Return (X, Y) of the center of cell containing provided text 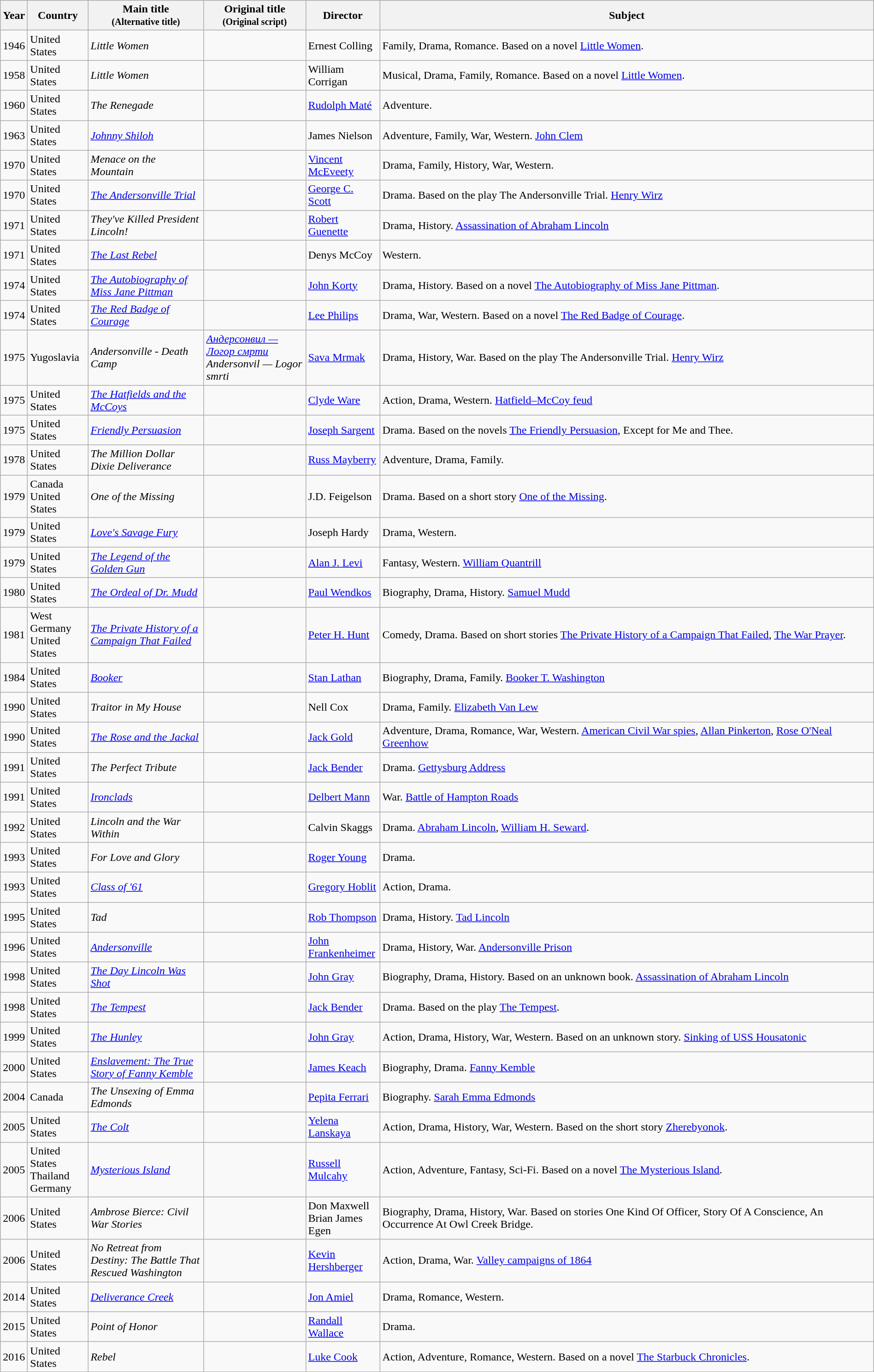
No Retreat from Destiny: The Battle That Rescued Washington (146, 1260)
Drama, Family, History, War, Western. (627, 165)
Drama. Gettysburg Address (627, 767)
Booker (146, 677)
The Autobiography of Miss Jane Pittman (146, 285)
Rebel (146, 1357)
Family, Drama, Romance. Based on a novel Little Women. (627, 45)
The Unsexing of Emma Edmonds (146, 1097)
Original title(Original script) (254, 16)
Main title(Alternative title) (146, 16)
Action, Drama. (627, 887)
Jack Gold (343, 737)
Nell Cox (343, 707)
Gregory Hoblit (343, 887)
2000 (14, 1067)
1958 (14, 76)
J.D. Feigelson (343, 496)
Johnny Shiloh (146, 135)
Action, Drama, Western. Hatfield–McCoy feud (627, 400)
Year (14, 16)
Paul Wendkos (343, 593)
1996 (14, 948)
The Legend of the Golden Gun (146, 562)
The Last Rebel (146, 255)
James Keach (343, 1067)
Biography, Drama. Fanny Kemble (627, 1067)
Biography, Drama, History. Samuel Mudd (627, 593)
Tad (146, 917)
1946 (14, 45)
CanadaUnited States (58, 496)
West GermanyUnited States (58, 635)
Ironclads (146, 797)
Delbert Mann (343, 797)
Fantasy, Western. William Quantrill (627, 562)
Stan Lathan (343, 677)
The Ordeal of Dr. Mudd (146, 593)
1960 (14, 105)
Biography, Drama, History. Based on an unknown book. Assassination of Abraham Lincoln (627, 977)
1995 (14, 917)
Pepita Ferrari (343, 1097)
1992 (14, 827)
Joseph Sargent (343, 430)
Drama, Family. Elizabeth Van Lew (627, 707)
2016 (14, 1357)
Action, Adventure, Fantasy, Sci-Fi. Based on a novel The Mysterious Island. (627, 1170)
Traitor in My House (146, 707)
Yelena Lanskaya (343, 1127)
Don MaxwellBrian James Egen (343, 1218)
The Private History of a Campaign That Failed (146, 635)
Adventure, Drama, Romance, War, Western. American Civil War spies, Allan Pinkerton, Rose O'Neal Greenhow (627, 737)
The Red Badge of Courage (146, 315)
Russell Mulcahy (343, 1170)
Peter H. Hunt (343, 635)
Rob Thompson (343, 917)
For Love and Glory (146, 857)
War. Battle of Hampton Roads (627, 797)
Drama. Based on the play The Andersonville Trial. Henry Wirz (627, 195)
Ernest Colling (343, 45)
Drama, History. Tad Lincoln (627, 917)
The Hatfields and the McCoys (146, 400)
Friendly Persuasion (146, 430)
Rudolph Maté (343, 105)
Roger Young (343, 857)
Point of Honor (146, 1326)
The Andersonville Trial (146, 195)
Adventure, Family, War, Western. John Clem (627, 135)
Action, Adventure, Romance, Western. Based on a novel The Starbuck Chronicles. (627, 1357)
Western. (627, 255)
Clyde Ware (343, 400)
Country (58, 16)
Drama. Based on the play The Tempest. (627, 1007)
Randall Wallace (343, 1326)
Drama, History, War. Based on the play The Andersonville Trial. Henry Wirz (627, 358)
Robert Guenette (343, 225)
One of the Missing (146, 496)
John Korty (343, 285)
Director (343, 16)
Luke Cook (343, 1357)
Drama, History. Based on a novel The Autobiography of Miss Jane Pittman. (627, 285)
Drama. Based on a short story One of the Missing. (627, 496)
Denys McCoy (343, 255)
Андерсонвил — Логор смртиAndersonvil — Logor smrti (254, 358)
Enslavement: The True Story of Fanny Kemble (146, 1067)
The Colt (146, 1127)
Mysterious Island (146, 1170)
Vincent McEveety (343, 165)
Calvin Skaggs (343, 827)
The Day Lincoln Was Shot (146, 977)
Action, Drama, War. Valley campaigns of 1864 (627, 1260)
Sava Mrmak (343, 358)
Class of '61 (146, 887)
United StatesThailandGermany (58, 1170)
Biography, Drama, History, War. Based on stories One Kind Of Officer, Story Of A Conscience, An Occurrence At Owl Creek Bridge. (627, 1218)
2015 (14, 1326)
Joseph Hardy (343, 533)
1978 (14, 460)
Drama, Romance, Western. (627, 1297)
Kevin Hershberger (343, 1260)
Love's Savage Fury (146, 533)
Lee Philips (343, 315)
Comedy, Drama. Based on short stories The Private History of a Campaign That Failed, The War Prayer. (627, 635)
The Hunley (146, 1037)
Action, Drama, History, War, Western. Based on the short story Zherebyonok. (627, 1127)
Lincoln and the War Within (146, 827)
Drama. Based on the novels The Friendly Persuasion, Except for Me and Thee. (627, 430)
Adventure, Drama, Family. (627, 460)
Biography. Sarah Emma Edmonds (627, 1097)
Andersonville - Death Camp (146, 358)
Andersonville (146, 948)
The Renegade (146, 105)
William Corrigan (343, 76)
1980 (14, 593)
Musical, Drama, Family, Romance. Based on a novel Little Women. (627, 76)
The Rose and the Jackal (146, 737)
1963 (14, 135)
1984 (14, 677)
1999 (14, 1037)
Canada (58, 1097)
George C. Scott (343, 195)
Alan J. Levi (343, 562)
The Perfect Tribute (146, 767)
Drama. Abraham Lincoln, William H. Seward. (627, 827)
2014 (14, 1297)
Action, Drama, History, War, Western. Based on an unknown story. Sinking of USS Housatonic (627, 1037)
Biography, Drama, Family. Booker T. Washington (627, 677)
2004 (14, 1097)
Drama, History, War. Andersonville Prison (627, 948)
Menace on the Mountain (146, 165)
Ambrose Bierce: Civil War Stories (146, 1218)
Russ Mayberry (343, 460)
Drama, History. Assassination of Abraham Lincoln (627, 225)
James Nielson (343, 135)
Yugoslavia (58, 358)
Deliverance Creek (146, 1297)
Drama, War, Western. Based on a novel The Red Badge of Courage. (627, 315)
The Tempest (146, 1007)
John Frankenheimer (343, 948)
They've Killed President Lincoln! (146, 225)
The Million Dollar Dixie Deliverance (146, 460)
Adventure. (627, 105)
Subject (627, 16)
1981 (14, 635)
Drama, Western. (627, 533)
Jon Amiel (343, 1297)
